Detect which cell encompasses the target text, then output its (X, Y) center coordinate. 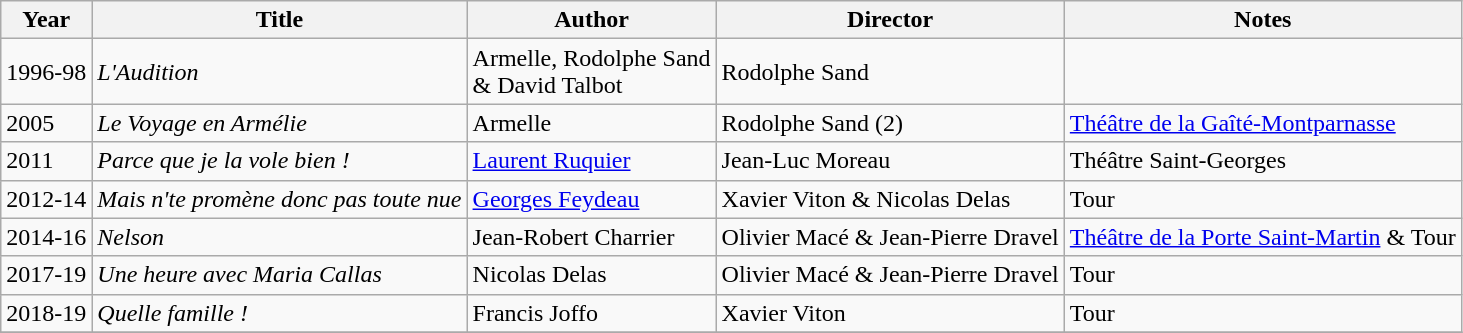
2005 (46, 123)
2011 (46, 161)
Rodolphe Sand (2) (890, 123)
Mais n'te promène donc pas toute nue (280, 199)
Francis Joffo (592, 313)
2012-14 (46, 199)
Théâtre Saint-Georges (1262, 161)
Jean-Robert Charrier (592, 237)
2018-19 (46, 313)
Quelle famille ! (280, 313)
Year (46, 20)
2017-19 (46, 275)
Xavier Viton & Nicolas Delas (890, 199)
Nicolas Delas (592, 275)
Parce que je la vole bien ! (280, 161)
Jean-Luc Moreau (890, 161)
2014-16 (46, 237)
Armelle, Rodolphe Sand & David Talbot (592, 72)
Notes (1262, 20)
1996-98 (46, 72)
Georges Feydeau (592, 199)
Xavier Viton (890, 313)
L'Audition (280, 72)
Théâtre de la Gaîté-Montparnasse (1262, 123)
Armelle (592, 123)
Nelson (280, 237)
Rodolphe Sand (890, 72)
Le Voyage en Armélie (280, 123)
Author (592, 20)
Laurent Ruquier (592, 161)
Théâtre de la Porte Saint-Martin & Tour (1262, 237)
Une heure avec Maria Callas (280, 275)
Title (280, 20)
Director (890, 20)
